Return [X, Y] of the center of cell containing provided text 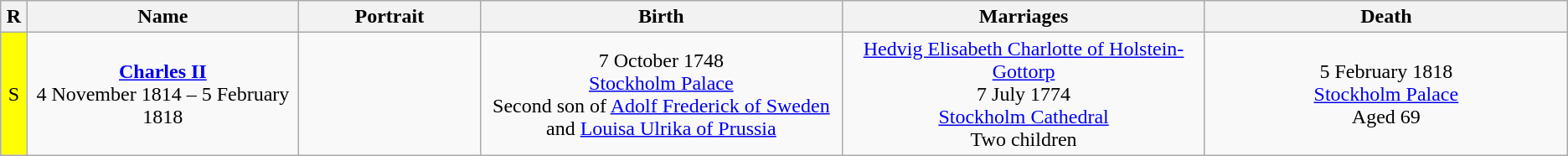
R [13, 17]
Birth [662, 17]
Charles II4 November 1814 – 5 February 1818 [162, 94]
7 October 1748Stockholm PalaceSecond son of Adolf Frederick of Sweden and Louisa Ulrika of Prussia [662, 94]
Name [162, 17]
Hedvig Elisabeth Charlotte of Holstein-Gottorp7 July 1774Stockholm CathedralTwo children [1024, 94]
Death [1385, 17]
Marriages [1024, 17]
5 February 1818Stockholm PalaceAged 69 [1385, 94]
Portrait [389, 17]
S [13, 94]
